Scan for the cell matching the given text and deliver its (X, Y) coordinate at center. 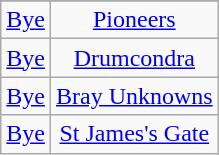
Pioneers (134, 20)
Bray Unknowns (134, 96)
Drumcondra (134, 58)
St James's Gate (134, 134)
